Detect which cell encompasses the target text, then output its (x, y) center coordinate. 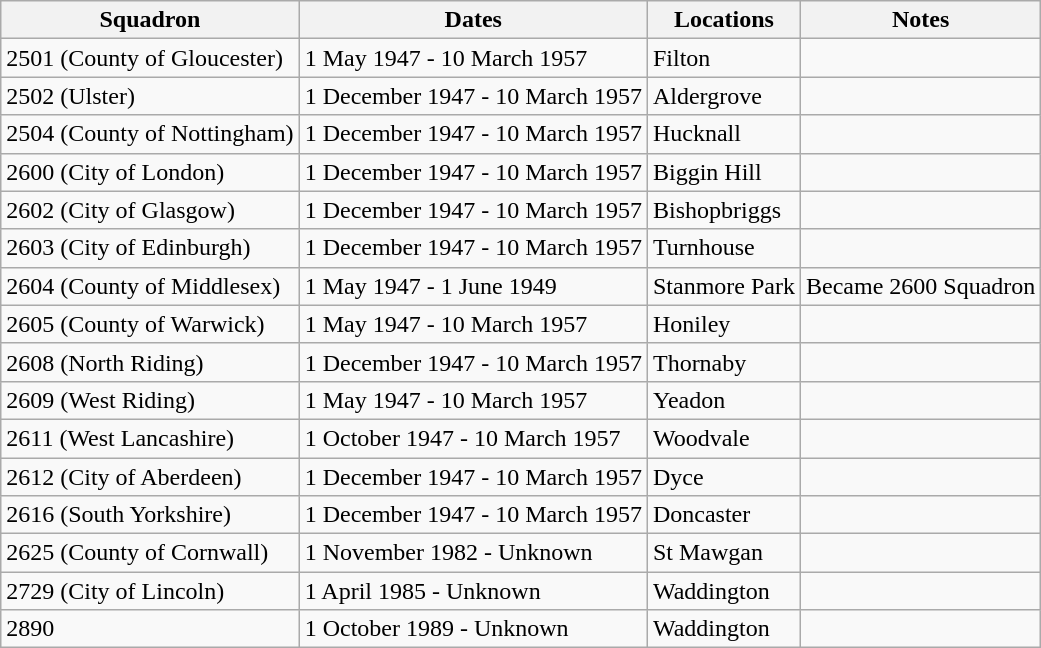
Notes (920, 20)
2502 (Ulster) (150, 96)
Aldergrove (724, 96)
Honiley (724, 324)
2625 (County of Cornwall) (150, 553)
1 April 1985 - Unknown (473, 591)
1 October 1989 - Unknown (473, 629)
Doncaster (724, 515)
1 May 1947 - 1 June 1949 (473, 286)
Yeadon (724, 400)
Woodvale (724, 438)
Bishopbriggs (724, 210)
2603 (City of Edinburgh) (150, 248)
Dyce (724, 477)
1 November 1982 - Unknown (473, 553)
Filton (724, 58)
Turnhouse (724, 248)
Locations (724, 20)
2600 (City of London) (150, 172)
Biggin Hill (724, 172)
2608 (North Riding) (150, 362)
2605 (County of Warwick) (150, 324)
2611 (West Lancashire) (150, 438)
Became 2600 Squadron (920, 286)
Hucknall (724, 134)
2604 (County of Middlesex) (150, 286)
2501 (County of Gloucester) (150, 58)
Dates (473, 20)
2890 (150, 629)
Thornaby (724, 362)
2612 (City of Aberdeen) (150, 477)
2504 (County of Nottingham) (150, 134)
2602 (City of Glasgow) (150, 210)
Stanmore Park (724, 286)
2609 (West Riding) (150, 400)
1 October 1947 - 10 March 1957 (473, 438)
Squadron (150, 20)
St Mawgan (724, 553)
2616 (South Yorkshire) (150, 515)
2729 (City of Lincoln) (150, 591)
